For the text-containing cell, return its midpoint in [X, Y] coordinate format. 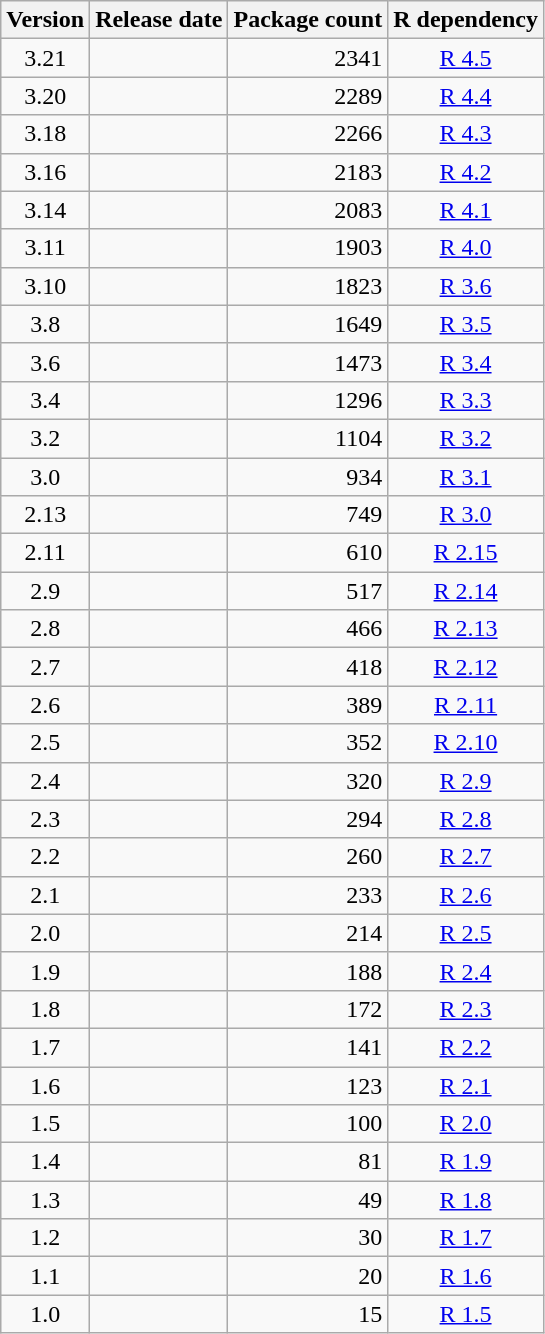
2289 [308, 96]
81 [308, 1162]
188 [308, 971]
1.4 [46, 1162]
3.18 [46, 134]
3.0 [46, 477]
2.1 [46, 895]
1903 [308, 248]
1473 [308, 362]
R 3.4 [466, 362]
R 2.13 [466, 629]
3.16 [46, 172]
418 [308, 667]
2.4 [46, 781]
1.8 [46, 1009]
R 2.9 [466, 781]
3.2 [46, 438]
100 [308, 1124]
123 [308, 1085]
R 2.0 [466, 1124]
R dependency [466, 20]
R 2.15 [466, 553]
1649 [308, 324]
3.20 [46, 96]
R 1.8 [466, 1200]
R 4.3 [466, 134]
3.8 [46, 324]
R 2.7 [466, 857]
214 [308, 933]
1104 [308, 438]
R 3.5 [466, 324]
1.6 [46, 1085]
2341 [308, 58]
R 3.3 [466, 400]
2.3 [46, 819]
R 4.0 [466, 248]
15 [308, 1314]
466 [308, 629]
3.14 [46, 210]
320 [308, 781]
R 2.2 [466, 1047]
R 2.1 [466, 1085]
49 [308, 1200]
1.3 [46, 1200]
1823 [308, 286]
1.9 [46, 971]
R 3.2 [466, 438]
R 2.4 [466, 971]
2.0 [46, 933]
141 [308, 1047]
1.2 [46, 1238]
R 2.3 [466, 1009]
R 4.2 [466, 172]
Version [46, 20]
1.1 [46, 1276]
1.0 [46, 1314]
3.6 [46, 362]
R 2.12 [466, 667]
2.13 [46, 515]
R 3.6 [466, 286]
260 [308, 857]
3.11 [46, 248]
30 [308, 1238]
R 3.1 [466, 477]
R 4.1 [466, 210]
R 4.5 [466, 58]
1.5 [46, 1124]
2.5 [46, 743]
3.4 [46, 400]
389 [308, 705]
2.11 [46, 553]
294 [308, 819]
Release date [159, 20]
R 2.5 [466, 933]
2266 [308, 134]
2.6 [46, 705]
R 4.4 [466, 96]
3.21 [46, 58]
R 3.0 [466, 515]
2.8 [46, 629]
R 2.14 [466, 591]
R 2.8 [466, 819]
934 [308, 477]
R 2.6 [466, 895]
Package count [308, 20]
3.10 [46, 286]
R 1.9 [466, 1162]
2.9 [46, 591]
352 [308, 743]
2.2 [46, 857]
2.7 [46, 667]
1.7 [46, 1047]
749 [308, 515]
R 1.6 [466, 1276]
20 [308, 1276]
610 [308, 553]
1296 [308, 400]
517 [308, 591]
233 [308, 895]
R 2.10 [466, 743]
R 1.7 [466, 1238]
2183 [308, 172]
R 1.5 [466, 1314]
172 [308, 1009]
R 2.11 [466, 705]
2083 [308, 210]
